From the cell containing the given text, extract its center point as (x, y) coordinate. 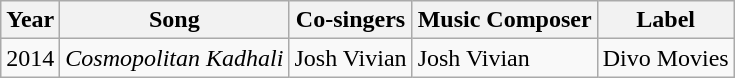
Year (30, 20)
Cosmopolitan Kadhali (174, 58)
Label (666, 20)
2014 (30, 58)
Co-singers (350, 20)
Divo Movies (666, 58)
Song (174, 20)
Music Composer (504, 20)
